Return [X, Y] of the center of cell containing provided text 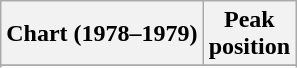
Chart (1978–1979) [102, 34]
Peakposition [249, 34]
